Determine the (X, Y) coordinate at the center of the cell enclosing the given text.  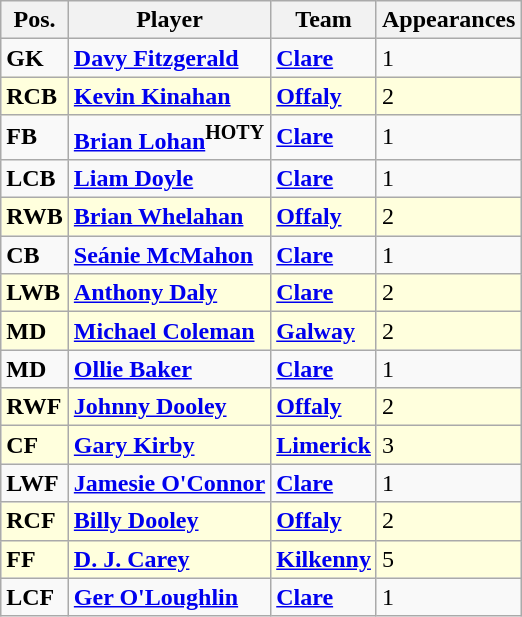
Pos. (35, 20)
LCB (35, 178)
Liam Doyle (169, 178)
FF (35, 559)
RWB (35, 217)
LWB (35, 293)
3 (448, 445)
Limerick (324, 445)
Anthony Daly (169, 293)
Gary Kirby (169, 445)
RCB (35, 96)
FB (35, 138)
Johnny Dooley (169, 407)
CB (35, 255)
Billy Dooley (169, 521)
RWF (35, 407)
LWF (35, 483)
GK (35, 58)
Brian LohanHOTY (169, 138)
LCF (35, 597)
Team (324, 20)
Kilkenny (324, 559)
D. J. Carey (169, 559)
Ger O'Loughlin (169, 597)
Galway (324, 331)
Kevin Kinahan (169, 96)
Davy Fitzgerald (169, 58)
Appearances (448, 20)
Player (169, 20)
5 (448, 559)
CF (35, 445)
Seánie McMahon (169, 255)
Michael Coleman (169, 331)
Brian Whelahan (169, 217)
RCF (35, 521)
Jamesie O'Connor (169, 483)
Ollie Baker (169, 369)
